Determine the (X, Y) coordinate at the center of the cell enclosing the given text.  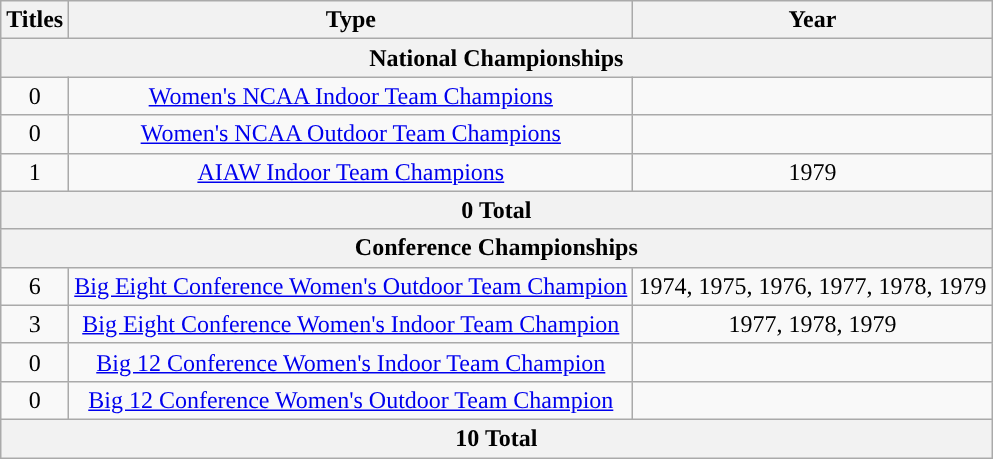
1979 (812, 172)
Big 12 Conference Women's Indoor Team Champion (351, 362)
Titles (35, 20)
10 Total (496, 438)
Big Eight Conference Women's Outdoor Team Champion (351, 286)
National Championships (496, 58)
1977, 1978, 1979 (812, 324)
Women's NCAA Indoor Team Champions (351, 96)
Women's NCAA Outdoor Team Champions (351, 134)
Conference Championships (496, 248)
Big 12 Conference Women's Outdoor Team Champion (351, 400)
AIAW Indoor Team Champions (351, 172)
3 (35, 324)
0 Total (496, 210)
1974, 1975, 1976, 1977, 1978, 1979 (812, 286)
Big Eight Conference Women's Indoor Team Champion (351, 324)
6 (35, 286)
1 (35, 172)
Type (351, 20)
Year (812, 20)
